Search for the cell housing the specified text and yield its (X, Y) center coordinate. 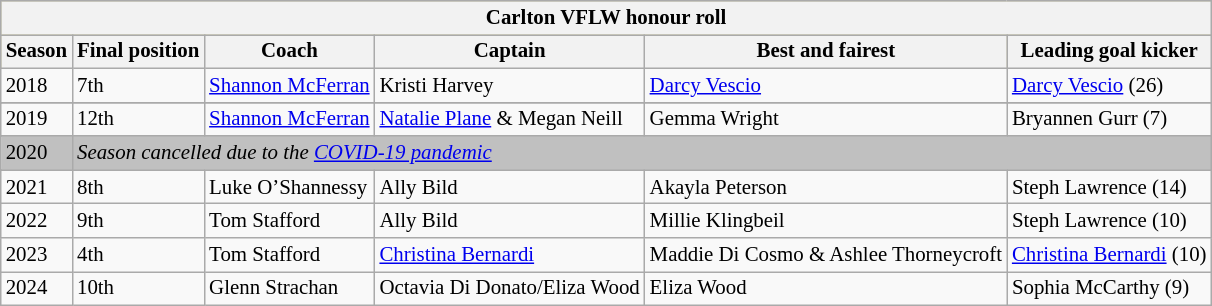
Eliza Wood (826, 289)
7th (138, 85)
Christina Bernardi (510, 255)
Steph Lawrence (14) (1110, 187)
Leading goal kicker (1110, 52)
4th (138, 255)
Octavia Di Donato/Eliza Wood (510, 289)
Sophia McCarthy (9) (1110, 289)
2024 (36, 289)
2022 (36, 221)
2019 (36, 119)
Darcy Vescio (826, 85)
Kristi Harvey (510, 85)
8th (138, 187)
Season (36, 52)
Glenn Strachan (289, 289)
2020 (36, 153)
2018 (36, 85)
Millie Klingbeil (826, 221)
10th (138, 289)
Season cancelled due to the COVID-19 pandemic (642, 153)
Carlton VFLW honour roll (606, 18)
Darcy Vescio (26) (1110, 85)
Christina Bernardi (10) (1110, 255)
Final position (138, 52)
Bryannen Gurr (7) (1110, 119)
9th (138, 221)
Gemma Wright (826, 119)
Coach (289, 52)
Maddie Di Cosmo & Ashlee Thorneycroft (826, 255)
Steph Lawrence (10) (1110, 221)
2023 (36, 255)
Akayla Peterson (826, 187)
Luke O’Shannessy (289, 187)
2021 (36, 187)
Natalie Plane & Megan Neill (510, 119)
Captain (510, 52)
12th (138, 119)
Best and fairest (826, 52)
